Scan for the cell matching the given text and deliver its [x, y] coordinate at center. 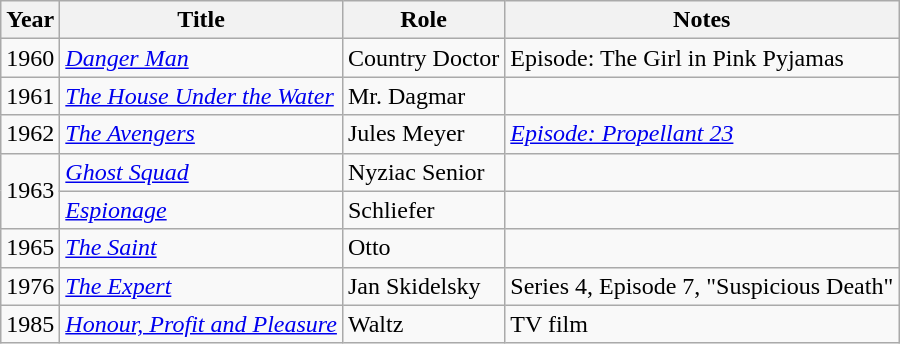
Danger Man [202, 58]
1962 [30, 134]
1961 [30, 96]
Episode: The Girl in Pink Pyjamas [702, 58]
Year [30, 20]
Nyziac Senior [423, 172]
1965 [30, 248]
Title [202, 20]
The Expert [202, 286]
Schliefer [423, 210]
Notes [702, 20]
Honour, Profit and Pleasure [202, 324]
1976 [30, 286]
Waltz [423, 324]
Espionage [202, 210]
Country Doctor [423, 58]
1960 [30, 58]
The Saint [202, 248]
1963 [30, 191]
Otto [423, 248]
Role [423, 20]
Jan Skidelsky [423, 286]
The House Under the Water [202, 96]
Jules Meyer [423, 134]
TV film [702, 324]
Episode: Propellant 23 [702, 134]
Series 4, Episode 7, "Suspicious Death" [702, 286]
The Avengers [202, 134]
Ghost Squad [202, 172]
1985 [30, 324]
Mr. Dagmar [423, 96]
